From the cell containing the given text, extract its center point as (x, y) coordinate. 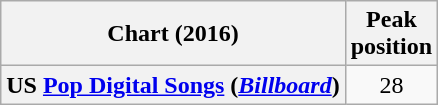
Chart (2016) (173, 34)
Peak position (391, 34)
28 (391, 85)
US Pop Digital Songs (Billboard) (173, 85)
